For the text-containing cell, return its midpoint in (X, Y) coordinate format. 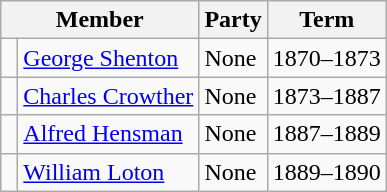
William Loton (108, 172)
George Shenton (108, 58)
Member (100, 20)
1889–1890 (326, 172)
1887–1889 (326, 134)
1873–1887 (326, 96)
Term (326, 20)
Alfred Hensman (108, 134)
Party (233, 20)
Charles Crowther (108, 96)
1870–1873 (326, 58)
